Identify which cell holds the provided text, then report its [x, y] central coordinate. 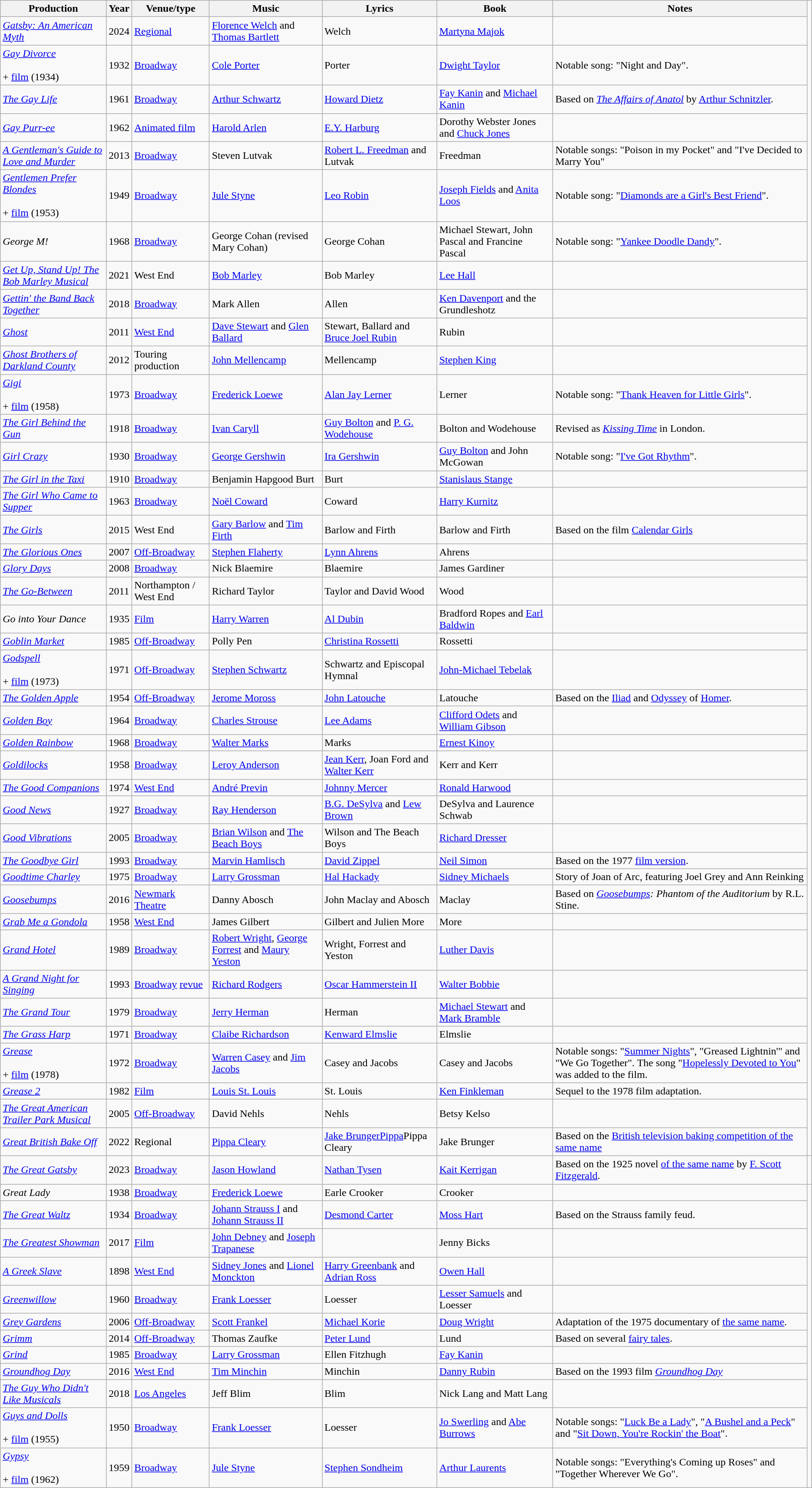
Grab Me a Gondola [53, 922]
Minchin [380, 1371]
Gettin' the Band Back Together [53, 304]
2007 [119, 552]
Based on The Affairs of Anatol by Arthur Schnitzler. [680, 99]
Taylor and David Wood [380, 591]
Mellencamp [380, 360]
Elmslie [494, 1035]
Bradford Ropes and Earl Baldwin [494, 619]
Go into Your Dance [53, 619]
Guy Bolton and John McGowan [494, 457]
Notable song: "Yankee Doodle Dandy". [680, 241]
Alan Jay Lerner [380, 394]
Noël Coward [266, 502]
Dorothy Webster Jones and Chuck Jones [494, 128]
Welch [380, 31]
Based on the 1977 film version. [680, 861]
The Glorious Ones [53, 552]
1960 [119, 1299]
1910 [119, 479]
Louis St. Louis [266, 1091]
Lesser Samuels and Loesser [494, 1299]
Great Lady [53, 1192]
Based on the British television baking competition of the same name [680, 1141]
1932 [119, 65]
Schwartz and Episcopal Hymnal [380, 670]
Based on the 1993 film Groundhog Day [680, 1371]
Venue/type [171, 9]
Notable song: "Diamonds are a Girl's Best Friend". [680, 195]
2021 [119, 275]
Grey Gardens [53, 1322]
1973 [119, 394]
Grimm [53, 1338]
Earle Crooker [380, 1192]
Ellen Fitzhugh [380, 1355]
The Gay Life [53, 99]
Rubin [494, 332]
Music [266, 9]
Rossetti [494, 641]
John Maclay and Abosch [380, 899]
Dave Stewart and Glen Ballard [266, 332]
2017 [119, 1243]
Cole Porter [266, 65]
Michael Korie [380, 1322]
Arthur Schwartz [266, 99]
Michael Stewart, John Pascal and Francine Pascal [494, 241]
A Grand Night for Singing [53, 984]
Oscar Hammerstein II [380, 984]
Scott Frankel [266, 1322]
Goodtime Charley [53, 877]
Lee Adams [380, 720]
Coward [380, 502]
Ira Gershwin [380, 457]
1950 [119, 1428]
Kait Kerrigan [494, 1170]
Marks [380, 742]
The Guy Who Didn't Like Musicals [53, 1394]
Notes [680, 9]
Based on several fairy tales. [680, 1338]
Ernest Kinoy [494, 742]
1954 [119, 698]
Richard Taylor [266, 591]
Good Vibrations [53, 838]
Goosebumps [53, 899]
The Golden Apple [53, 698]
Jeff Blim [266, 1394]
Notable songs: "Luck Be a Lady", "A Bushel and a Peck" and "Sit Down, You're Rockin' the Boat". [680, 1428]
Jerome Moross [266, 698]
Jerry Herman [266, 1012]
Lund [494, 1338]
Gary Barlow and Tim Firth [266, 529]
The Go-Between [53, 591]
DeSylva and Laurence Schwab [494, 810]
George M! [53, 241]
2013 [119, 155]
Based on Goosebumps: Phantom of the Auditorium by R.L. Stine. [680, 899]
Ghost [53, 332]
Kenward Elmslie [380, 1035]
Guys and Dolls + film (1955) [53, 1428]
George Cohan (revised Mary Cohan) [266, 241]
Ghost Brothers of Darkland County [53, 360]
Steven Lutvak [266, 155]
Based on the 1925 novel of the same name by F. Scott Fitzgerald. [680, 1170]
George Gershwin [266, 457]
Year [119, 9]
Ken Davenport and the Grundleshotz [494, 304]
Clifford Odets and William Gibson [494, 720]
A Greek Slave [53, 1271]
Martyna Majok [494, 31]
Robert L. Freedman and Lutvak [380, 155]
Ivan Caryll [266, 429]
Jenny Bicks [494, 1243]
2006 [119, 1322]
Fay Kanin and Michael Kanin [494, 99]
Jake BrungerPippaPippa Cleary [380, 1141]
Harry Warren [266, 619]
Greenwillow [53, 1299]
Sidney Jones and Lionel Monckton [266, 1271]
Luther Davis [494, 950]
Grease + film (1978) [53, 1063]
John Mellencamp [266, 360]
Newmark Theatre [171, 899]
Danny Rubin [494, 1371]
Notable song: "Night and Day". [680, 65]
2024 [119, 31]
Pippa Cleary [266, 1141]
1989 [119, 950]
1938 [119, 1192]
Richard Dresser [494, 838]
B.G. DeSylva and Lew Brown [380, 810]
Moss Hart [494, 1215]
1982 [119, 1091]
Notable songs: "Summer Nights", "Greased Lightnin'" and "We Go Together". The song "Hopelessly Devoted to You" was added to the film. [680, 1063]
Based on the Iliad and Odyssey of Homer. [680, 698]
Crooker [494, 1192]
Jean Kerr, Joan Ford and Walter Kerr [380, 765]
Adaptation of the 1975 documentary of the same name. [680, 1322]
St. Louis [380, 1091]
Los Angeles [171, 1394]
The Girls [53, 529]
Grand Hotel [53, 950]
Tim Minchin [266, 1371]
Stephen Sondheim [380, 1468]
The Great American Trailer Park Musical [53, 1114]
1964 [119, 720]
Howard Dietz [380, 99]
Notable song: "I've Got Rhythm". [680, 457]
Herman [380, 1012]
Jo Swerling and Abe Burrows [494, 1428]
Leroy Anderson [266, 765]
The Girl Who Came to Supper [53, 502]
2014 [119, 1338]
Michael Stewart and Mark Bramble [494, 1012]
Harold Arlen [266, 128]
Bolton and Wodehouse [494, 429]
Goldilocks [53, 765]
Nick Blaemire [266, 568]
Grease 2 [53, 1091]
Notable songs: "Everything's Coming up Roses" and "Together Wherever We Go". [680, 1468]
Lyrics [380, 9]
Gigi + film (1958) [53, 394]
Benjamin Hapgood Burt [266, 479]
Walter Bobbie [494, 984]
Thomas Zaufke [266, 1338]
The Great Waltz [53, 1215]
1927 [119, 810]
1930 [119, 457]
More [494, 922]
Desmond Carter [380, 1215]
2008 [119, 568]
Blaemire [380, 568]
Touring production [171, 360]
Production [53, 9]
Ken Finkleman [494, 1091]
John Debney and Joseph Trapanese [266, 1243]
Latouche [494, 698]
Doug Wright [494, 1322]
Nehls [380, 1114]
1949 [119, 195]
Gypsy + film (1962) [53, 1468]
2023 [119, 1170]
Goblin Market [53, 641]
Walter Marks [266, 742]
1959 [119, 1468]
1961 [119, 99]
James Gilbert [266, 922]
Lee Hall [494, 275]
Revised as Kissing Time in London. [680, 429]
1975 [119, 877]
Broadway revue [171, 984]
Peter Lund [380, 1338]
1962 [119, 128]
The Girl Behind the Gun [53, 429]
Good News [53, 810]
James Gardiner [494, 568]
1898 [119, 1271]
Freedman [494, 155]
Arthur Laurents [494, 1468]
Godspell + film (1973) [53, 670]
André Previn [266, 788]
Florence Welch and Thomas Bartlett [266, 31]
Stephen Flaherty [266, 552]
Grind [53, 1355]
Hal Hackady [380, 877]
A Gentleman's Guide to Love and Murder [53, 155]
Glory Days [53, 568]
David Zippel [380, 861]
John Latouche [380, 698]
2012 [119, 360]
Jason Howland [266, 1170]
Notable songs: "Poison in my Pocket" and "I've Decided to Marry You" [680, 155]
Mark Allen [266, 304]
Golden Boy [53, 720]
Maclay [494, 899]
Betsy Kelso [494, 1114]
Gay Purr-ee [53, 128]
Stephen Schwartz [266, 670]
Book [494, 9]
Dwight Taylor [494, 65]
Nick Lang and Matt Lang [494, 1394]
The Grass Harp [53, 1035]
Girl Crazy [53, 457]
Warren Casey and Jim Jacobs [266, 1063]
Based on the Strauss family feud. [680, 1215]
Wilson and The Beach Boys [380, 838]
1935 [119, 619]
E.Y. Harburg [380, 128]
Guy Bolton and P. G. Wodehouse [380, 429]
1972 [119, 1063]
2022 [119, 1141]
Owen Hall [494, 1271]
Blim [380, 1394]
Great British Bake Off [53, 1141]
Wood [494, 591]
The Grand Tour [53, 1012]
Notable song: "Thank Heaven for Little Girls". [680, 394]
Gatsby: An American Myth [53, 31]
Ahrens [494, 552]
David Nehls [266, 1114]
Johnny Mercer [380, 788]
Gentlemen Prefer Blondes + film (1953) [53, 195]
Story of Joan of Arc, featuring Joel Grey and Ann Reinking [680, 877]
1963 [119, 502]
Harry Greenbank and Adrian Ross [380, 1271]
Animated film [171, 128]
Harry Kurnitz [494, 502]
1918 [119, 429]
The Greatest Showman [53, 1243]
Stewart, Ballard and Bruce Joel Rubin [380, 332]
Joseph Fields and Anita Loos [494, 195]
Based on the film Calendar Girls [680, 529]
Fay Kanin [494, 1355]
Golden Rainbow [53, 742]
Polly Pen [266, 641]
Ray Henderson [266, 810]
Christina Rossetti [380, 641]
Wright, Forrest and Yeston [380, 950]
Northampton / West End [171, 591]
Robert Wright, George Forrest and Maury Yeston [266, 950]
Jake Brunger [494, 1141]
The Girl in the Taxi [53, 479]
1979 [119, 1012]
Ronald Harwood [494, 788]
Sequel to the 1978 film adaptation. [680, 1091]
John-Michael Tebelak [494, 670]
Al Dubin [380, 619]
Marvin Hamlisch [266, 861]
Allen [380, 304]
Porter [380, 65]
Leo Robin [380, 195]
Neil Simon [494, 861]
Nathan Tysen [380, 1170]
Lerner [494, 394]
Get Up, Stand Up! The Bob Marley Musical [53, 275]
Lynn Ahrens [380, 552]
1934 [119, 1215]
Johann Strauss I and Johann Strauss II [266, 1215]
The Great Gatsby [53, 1170]
Richard Rodgers [266, 984]
The Good Companions [53, 788]
Gilbert and Julien More [380, 922]
The Goodbye Girl [53, 861]
Sidney Michaels [494, 877]
2015 [119, 529]
Charles Strouse [266, 720]
Stephen King [494, 360]
Kerr and Kerr [494, 765]
Brian Wilson and The Beach Boys [266, 838]
Groundhog Day [53, 1371]
Burt [380, 479]
George Cohan [380, 241]
Danny Abosch [266, 899]
1974 [119, 788]
Claibe Richardson [266, 1035]
Gay Divorce + film (1934) [53, 65]
Stanislaus Stange [494, 479]
